Pinpoint the cell where the given text exists, returning its (X, Y) midpoint coordinate. 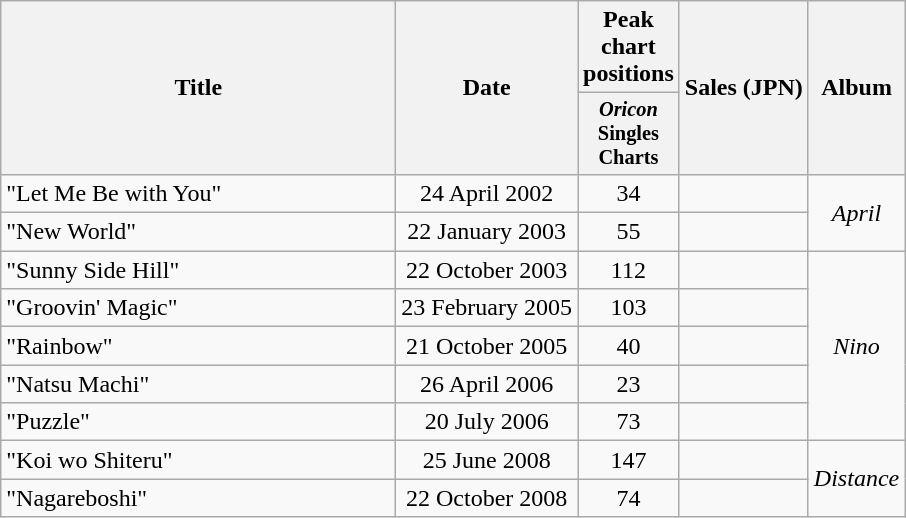
April (856, 212)
25 June 2008 (487, 460)
23 (629, 384)
55 (629, 232)
"Groovin' Magic" (198, 308)
26 April 2006 (487, 384)
"Puzzle" (198, 422)
"Sunny Side Hill" (198, 270)
Date (487, 88)
20 July 2006 (487, 422)
22 October 2003 (487, 270)
"Nagareboshi" (198, 498)
Album (856, 88)
"Rainbow" (198, 346)
Distance (856, 479)
34 (629, 193)
40 (629, 346)
147 (629, 460)
Peak chart positions (629, 47)
Sales (JPN) (744, 88)
"Natsu Machi" (198, 384)
22 October 2008 (487, 498)
"Let Me Be with You" (198, 193)
Oricon Singles Charts (629, 134)
"Koi wo Shiteru" (198, 460)
74 (629, 498)
"New World" (198, 232)
112 (629, 270)
24 April 2002 (487, 193)
103 (629, 308)
Title (198, 88)
21 October 2005 (487, 346)
23 February 2005 (487, 308)
73 (629, 422)
Nino (856, 346)
22 January 2003 (487, 232)
